Scan for the cell matching the given text and deliver its [X, Y] coordinate at center. 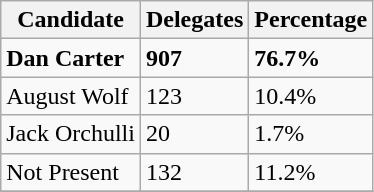
10.4% [311, 96]
11.2% [311, 172]
76.7% [311, 58]
Not Present [71, 172]
Candidate [71, 20]
907 [194, 58]
Percentage [311, 20]
1.7% [311, 134]
Delegates [194, 20]
August Wolf [71, 96]
Dan Carter [71, 58]
Jack Orchulli [71, 134]
132 [194, 172]
123 [194, 96]
20 [194, 134]
